Scan for the cell matching the given text and deliver its (X, Y) coordinate at center. 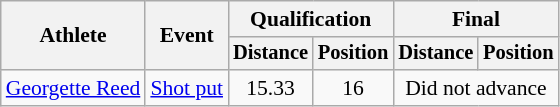
15.33 (270, 88)
Did not advance (476, 88)
Event (186, 36)
Georgette Reed (74, 88)
16 (353, 88)
Athlete (74, 36)
Qualification (310, 19)
Shot put (186, 88)
Final (476, 19)
